Extract the [x, y] coordinate from the center of the cell holding the provided text.  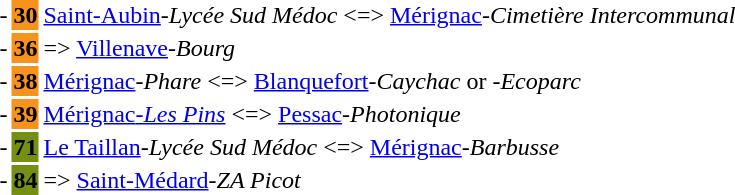
30 [26, 15]
71 [26, 147]
38 [26, 81]
36 [26, 48]
84 [26, 180]
39 [26, 114]
